Capture the cell that displays the provided text and extract its [X, Y] central coordinate. 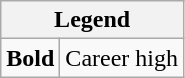
Legend [92, 20]
Career high [122, 58]
Bold [30, 58]
